Locate the cell with the specified text and output its (x, y) center coordinate. 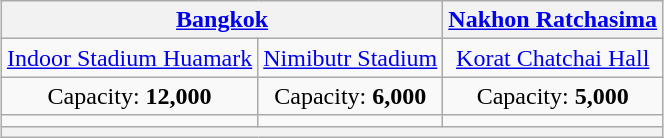
Capacity: 12,000 (129, 96)
Nakhon Ratchasima (553, 20)
Bangkok (222, 20)
Indoor Stadium Huamark (129, 58)
Nimibutr Stadium (350, 58)
Capacity: 5,000 (553, 96)
Capacity: 6,000 (350, 96)
Korat Chatchai Hall (553, 58)
